From the cell containing the given text, extract its center point as [X, Y] coordinate. 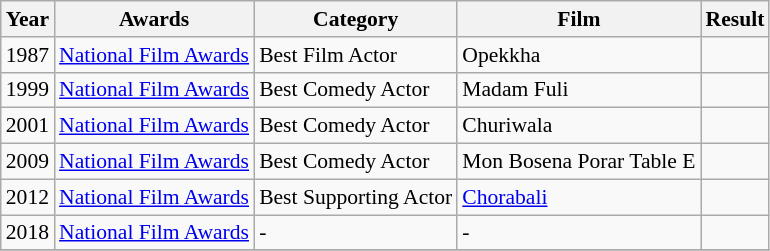
Chorabali [578, 197]
Awards [154, 19]
2009 [28, 162]
Opekkha [578, 55]
2018 [28, 233]
Film [578, 19]
Result [734, 19]
Category [356, 19]
Madam Fuli [578, 90]
2001 [28, 126]
Best Supporting Actor [356, 197]
1999 [28, 90]
Churiwala [578, 126]
Best Film Actor [356, 55]
Year [28, 19]
2012 [28, 197]
Mon Bosena Porar Table E [578, 162]
1987 [28, 55]
